Detect which cell encompasses the target text, then output its (X, Y) center coordinate. 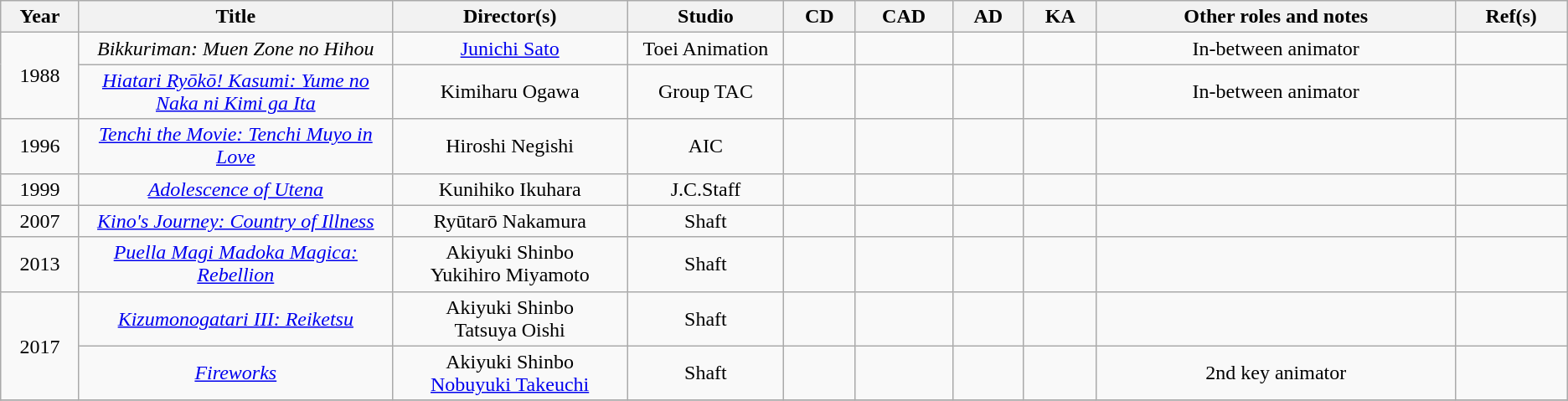
J.C.Staff (705, 189)
Title (235, 17)
1988 (40, 75)
Director(s) (509, 17)
Akiyuki ShinboYukihiro Miyamoto (509, 265)
2017 (40, 346)
KA (1060, 17)
Tenchi the Movie: Tenchi Muyo in Love (235, 146)
1996 (40, 146)
Fireworks (235, 373)
Junichi Sato (509, 49)
Ref(s) (1511, 17)
Adolescence of Utena (235, 189)
Toei Animation (705, 49)
2013 (40, 265)
Studio (705, 17)
1999 (40, 189)
CD (819, 17)
Bikkuriman: Muen Zone no Hihou (235, 49)
AD (988, 17)
Akiyuki ShinboNobuyuki Takeuchi (509, 373)
Other roles and notes (1276, 17)
Kunihiko Ikuhara (509, 189)
Year (40, 17)
Kimiharu Ogawa (509, 92)
2nd key animator (1276, 373)
Kino's Journey: Country of Illness (235, 221)
2007 (40, 221)
Akiyuki ShinboTatsuya Oishi (509, 318)
Ryūtarō Nakamura (509, 221)
Group TAC (705, 92)
Puella Magi Madoka Magica: Rebellion (235, 265)
Hiatari Ryōkō! Kasumi: Yume no Naka ni Kimi ga Ita (235, 92)
CAD (905, 17)
Hiroshi Negishi (509, 146)
AIC (705, 146)
Kizumonogatari III: Reiketsu (235, 318)
